Pinpoint the cell where the given text exists, returning its [X, Y] midpoint coordinate. 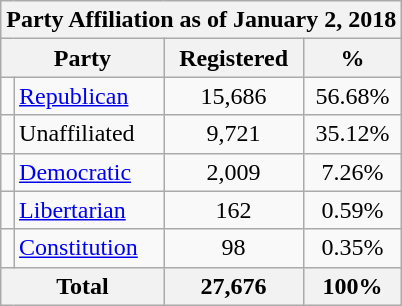
15,686 [234, 96]
Libertarian [89, 210]
56.68% [352, 96]
Registered [234, 58]
9,721 [234, 134]
35.12% [352, 134]
Party [82, 58]
Democratic [89, 172]
Total [82, 286]
7.26% [352, 172]
Republican [89, 96]
% [352, 58]
100% [352, 286]
0.35% [352, 248]
162 [234, 210]
Constitution [89, 248]
2,009 [234, 172]
Unaffiliated [89, 134]
Party Affiliation as of January 2, 2018 [202, 20]
27,676 [234, 286]
0.59% [352, 210]
98 [234, 248]
